Find where the given text appears and provide that cell's center as [x, y] coordinate. 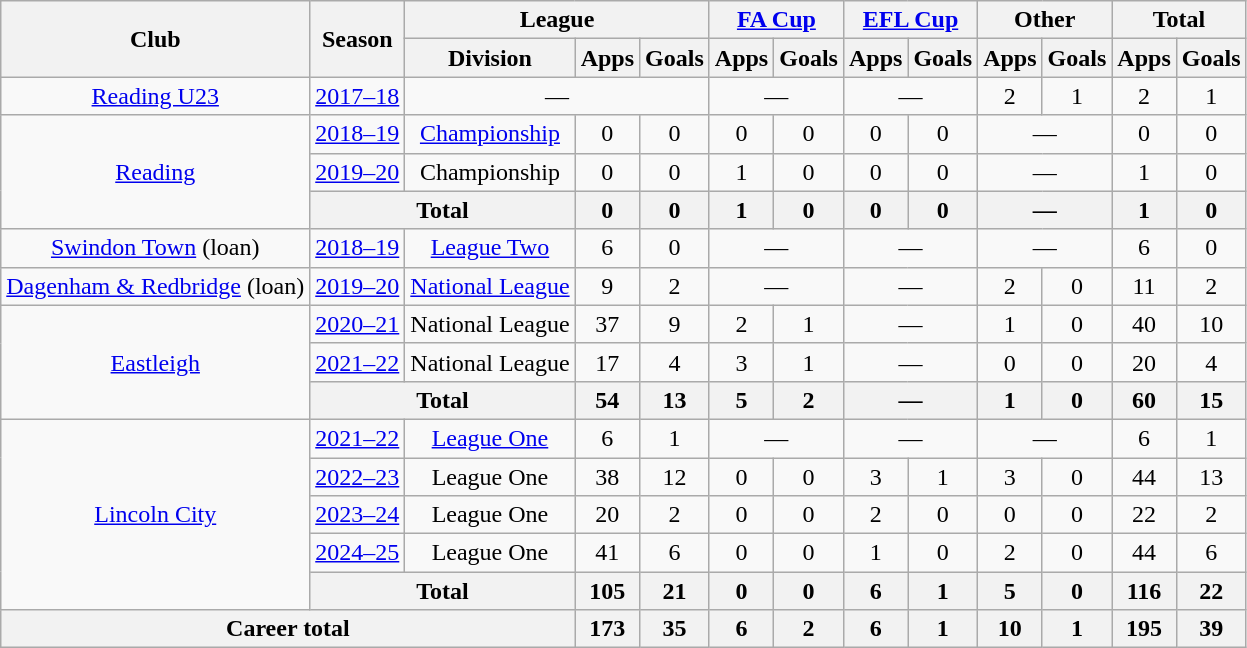
195 [1144, 629]
60 [1144, 400]
39 [1211, 629]
Reading U23 [156, 96]
EFL Cup [910, 20]
Other [1045, 20]
2017–18 [358, 96]
Career total [288, 629]
11 [1144, 286]
38 [607, 477]
Swindon Town (loan) [156, 248]
15 [1211, 400]
Reading [156, 172]
54 [607, 400]
105 [607, 591]
21 [675, 591]
37 [607, 324]
League Two [490, 248]
2020–21 [358, 324]
Division [490, 58]
12 [675, 477]
17 [607, 362]
Season [358, 39]
116 [1144, 591]
40 [1144, 324]
Club [156, 39]
2022–23 [358, 477]
FA Cup [776, 20]
173 [607, 629]
Eastleigh [156, 362]
Lincoln City [156, 514]
League [557, 20]
41 [607, 553]
35 [675, 629]
2023–24 [358, 515]
2024–25 [358, 553]
Dagenham & Redbridge (loan) [156, 286]
